From the cell containing the given text, extract its center point as (x, y) coordinate. 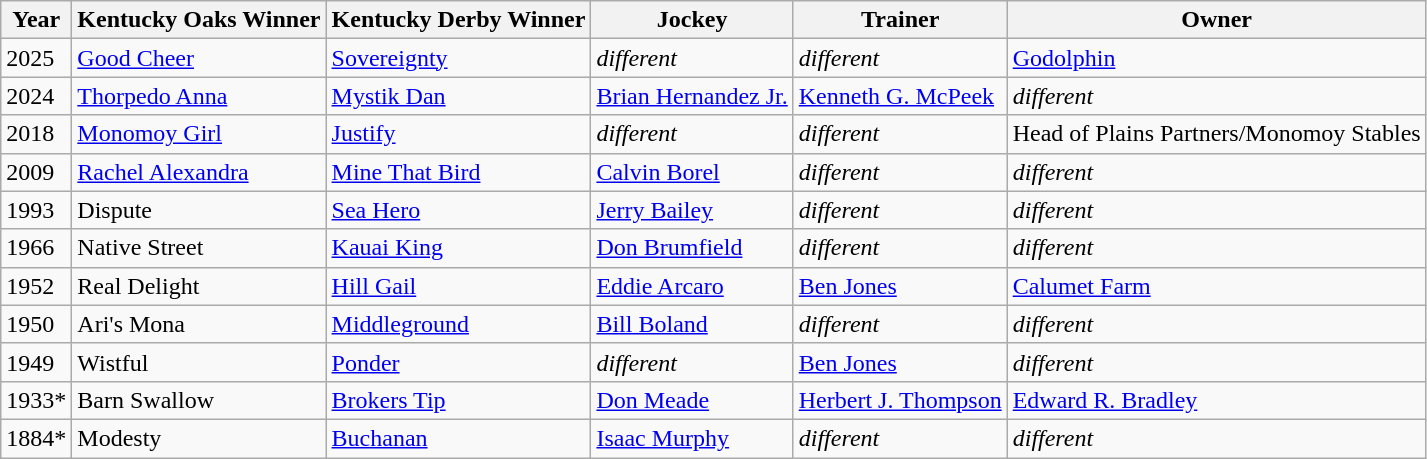
2009 (36, 172)
Thorpedo Anna (199, 96)
Ari's Mona (199, 324)
Head of Plains Partners/Monomoy Stables (1216, 134)
Don Meade (692, 400)
Sovereignty (458, 58)
1884* (36, 438)
Middleground (458, 324)
Mystik Dan (458, 96)
Eddie Arcaro (692, 286)
Godolphin (1216, 58)
Isaac Murphy (692, 438)
1952 (36, 286)
Jerry Bailey (692, 210)
Modesty (199, 438)
Don Brumfield (692, 248)
Justify (458, 134)
1966 (36, 248)
Brokers Tip (458, 400)
Calvin Borel (692, 172)
Monomoy Girl (199, 134)
Year (36, 20)
Herbert J. Thompson (900, 400)
2025 (36, 58)
Kentucky Oaks Winner (199, 20)
Ponder (458, 362)
Mine That Bird (458, 172)
1949 (36, 362)
1950 (36, 324)
Real Delight (199, 286)
Owner (1216, 20)
Calumet Farm (1216, 286)
Kauai King (458, 248)
Edward R. Bradley (1216, 400)
Brian Hernandez Jr. (692, 96)
Jockey (692, 20)
2024 (36, 96)
Native Street (199, 248)
Good Cheer (199, 58)
2018 (36, 134)
Dispute (199, 210)
Bill Boland (692, 324)
Rachel Alexandra (199, 172)
Buchanan (458, 438)
1933* (36, 400)
Kentucky Derby Winner (458, 20)
Barn Swallow (199, 400)
Sea Hero (458, 210)
1993 (36, 210)
Kenneth G. McPeek (900, 96)
Hill Gail (458, 286)
Wistful (199, 362)
Trainer (900, 20)
